Scan for the cell matching the given text and deliver its [X, Y] coordinate at center. 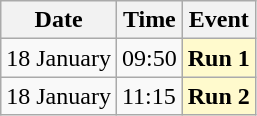
Date [59, 20]
09:50 [149, 58]
Event [218, 20]
Run 2 [218, 96]
Run 1 [218, 58]
11:15 [149, 96]
Time [149, 20]
